Extract the [X, Y] coordinate from the center of the cell holding the provided text.  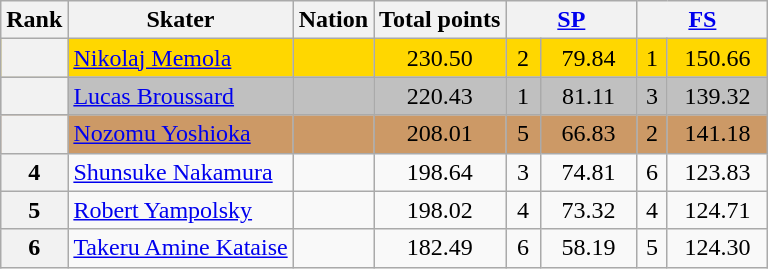
SP [572, 20]
124.71 [718, 210]
Lucas Broussard [180, 96]
124.30 [718, 248]
220.43 [440, 96]
81.11 [588, 96]
Shunsuke Nakamura [180, 172]
198.64 [440, 172]
73.32 [588, 210]
Rank [34, 20]
141.18 [718, 134]
FS [702, 20]
Takeru Amine Kataise [180, 248]
123.83 [718, 172]
198.02 [440, 210]
79.84 [588, 58]
Total points [440, 20]
182.49 [440, 248]
230.50 [440, 58]
150.66 [718, 58]
139.32 [718, 96]
74.81 [588, 172]
Nation [333, 20]
Nikolaj Memola [180, 58]
Nozomu Yoshioka [180, 134]
208.01 [440, 134]
Skater [180, 20]
Robert Yampolsky [180, 210]
58.19 [588, 248]
66.83 [588, 134]
